Scan for the cell matching the given text and deliver its [x, y] coordinate at center. 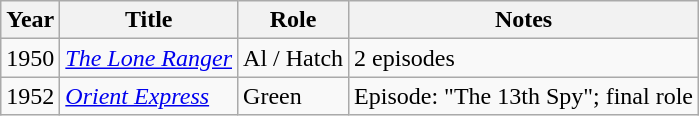
Year [30, 20]
Episode: "The 13th Spy"; final role [524, 96]
Orient Express [149, 96]
1952 [30, 96]
1950 [30, 58]
Al / Hatch [294, 58]
The Lone Ranger [149, 58]
Notes [524, 20]
Role [294, 20]
2 episodes [524, 58]
Green [294, 96]
Title [149, 20]
